Return [x, y] of the center of cell containing provided text 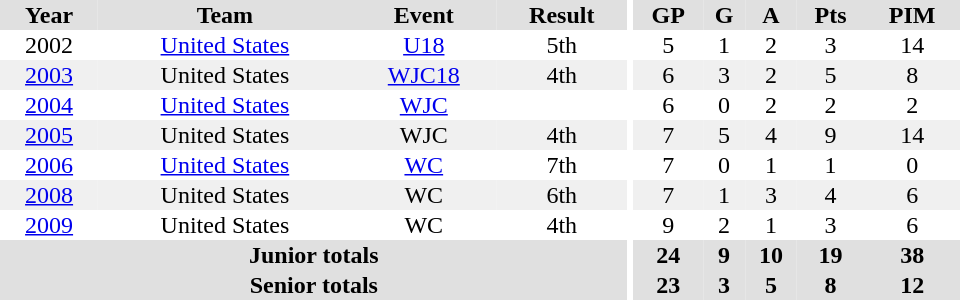
WJC18 [424, 75]
2009 [49, 225]
Result [562, 15]
U18 [424, 45]
2008 [49, 195]
GP [668, 15]
Senior totals [314, 285]
G [724, 15]
Year [49, 15]
6th [562, 195]
PIM [912, 15]
7th [562, 165]
A [771, 15]
5th [562, 45]
Event [424, 15]
Pts [830, 15]
10 [771, 255]
38 [912, 255]
2005 [49, 135]
Junior totals [314, 255]
12 [912, 285]
23 [668, 285]
Team [224, 15]
24 [668, 255]
2003 [49, 75]
2002 [49, 45]
2004 [49, 105]
19 [830, 255]
2006 [49, 165]
